Search for the cell housing the specified text and yield its (X, Y) center coordinate. 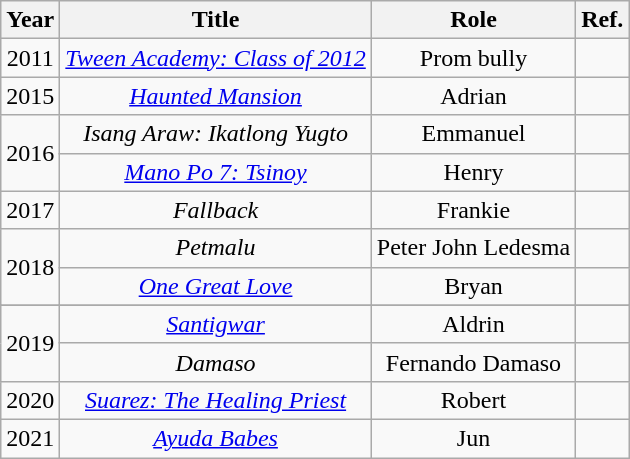
Adrian (473, 96)
Santigwar (216, 324)
Isang Araw: Ikatlong Yugto (216, 134)
2017 (30, 210)
Emmanuel (473, 134)
Robert (473, 400)
2011 (30, 58)
2016 (30, 153)
Year (30, 20)
2019 (30, 343)
2021 (30, 438)
Aldrin (473, 324)
Jun (473, 438)
Tween Academy: Class of 2012 (216, 58)
Fernando Damaso (473, 362)
Frankie (473, 210)
Haunted Mansion (216, 96)
Damaso (216, 362)
Prom bully (473, 58)
Fallback (216, 210)
Henry (473, 172)
Bryan (473, 286)
2015 (30, 96)
Ayuda Babes (216, 438)
Petmalu (216, 248)
Role (473, 20)
Suarez: The Healing Priest (216, 400)
Title (216, 20)
One Great Love (216, 286)
Ref. (602, 20)
Peter John Ledesma (473, 248)
2020 (30, 400)
Mano Po 7: Tsinoy (216, 172)
2018 (30, 267)
